Find where the given text appears and provide that cell's center as (X, Y) coordinate. 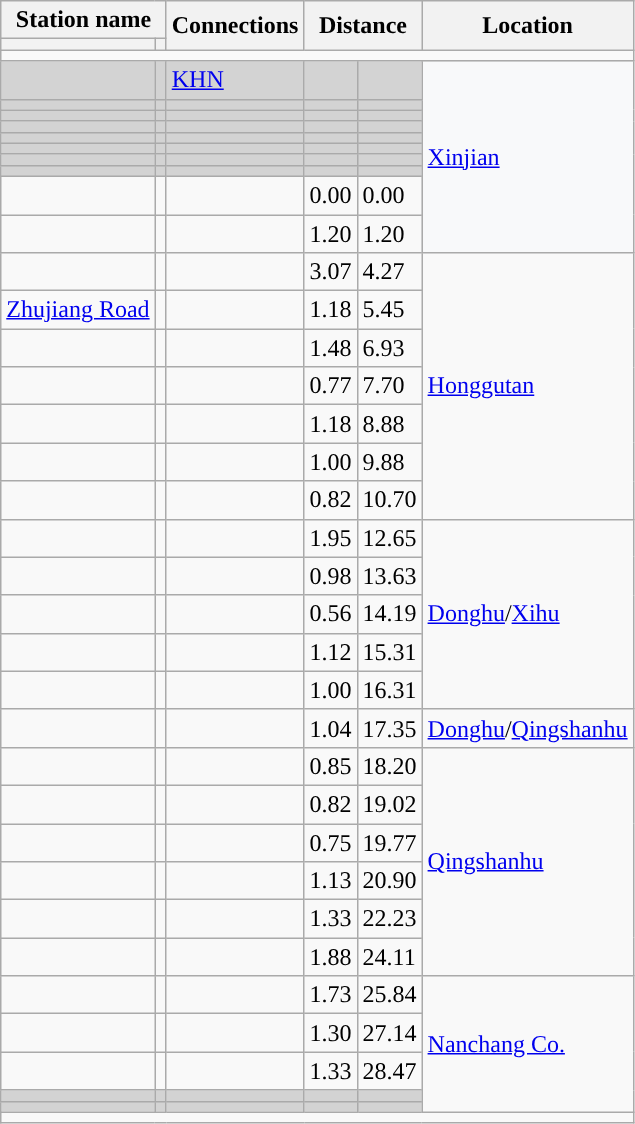
Station name (84, 20)
17.35 (390, 728)
4.27 (390, 272)
8.88 (390, 424)
24.11 (390, 957)
5.45 (390, 310)
Xinjian (528, 157)
0.98 (330, 576)
22.23 (390, 919)
Donghu/Xihu (528, 614)
18.20 (390, 766)
0.56 (330, 614)
KHN (235, 80)
7.70 (390, 386)
Nanchang Co. (528, 1044)
Qingshanhu (528, 861)
19.02 (390, 804)
9.88 (390, 462)
Honggutan (528, 386)
Location (528, 26)
20.90 (390, 881)
1.95 (330, 538)
10.70 (390, 500)
0.77 (330, 386)
Donghu/Qingshanhu (528, 728)
3.07 (330, 272)
27.14 (390, 1033)
0.85 (330, 766)
16.31 (390, 690)
0.75 (330, 843)
1.12 (330, 652)
28.47 (390, 1071)
1.30 (330, 1033)
14.19 (390, 614)
1.13 (330, 881)
12.65 (390, 538)
Connections (235, 26)
6.93 (390, 348)
1.73 (330, 995)
Distance (363, 26)
19.77 (390, 843)
1.04 (330, 728)
1.88 (330, 957)
15.31 (390, 652)
25.84 (390, 995)
13.63 (390, 576)
Zhujiang Road (78, 310)
1.48 (330, 348)
